Determine the (X, Y) coordinate at the center of the cell enclosing the given text.  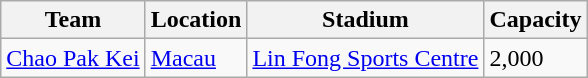
Lin Fong Sports Centre (366, 58)
Macau (196, 58)
Stadium (366, 20)
Capacity (536, 20)
Location (196, 20)
Chao Pak Kei (73, 58)
2,000 (536, 58)
Team (73, 20)
